Scan for the cell matching the given text and deliver its (x, y) coordinate at center. 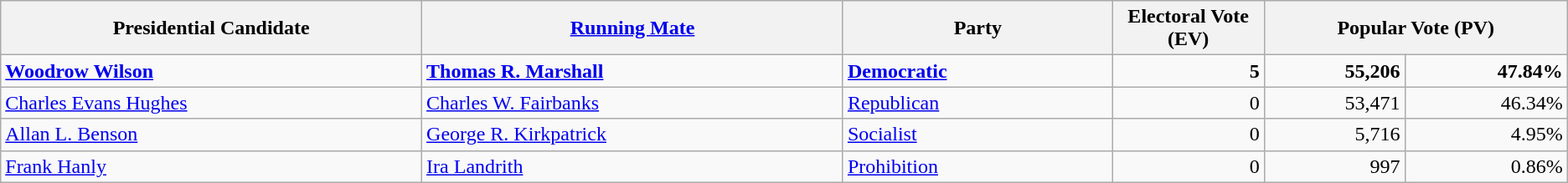
Popular Vote (PV) (1416, 28)
Ira Landrith (633, 166)
Woodrow Wilson (211, 71)
997 (1334, 166)
Republican (977, 103)
Socialist (977, 135)
Charles Evans Hughes (211, 103)
Running Mate (633, 28)
Presidential Candidate (211, 28)
Prohibition (977, 166)
Frank Hanly (211, 166)
4.95% (1486, 135)
Charles W. Fairbanks (633, 103)
Electoral Vote (EV) (1188, 28)
55,206 (1334, 71)
53,471 (1334, 103)
0.86% (1486, 166)
Democratic (977, 71)
Party (977, 28)
5 (1188, 71)
47.84% (1486, 71)
Thomas R. Marshall (633, 71)
5,716 (1334, 135)
Allan L. Benson (211, 135)
46.34% (1486, 103)
George R. Kirkpatrick (633, 135)
